Locate the cell with the specified text and output its (X, Y) center coordinate. 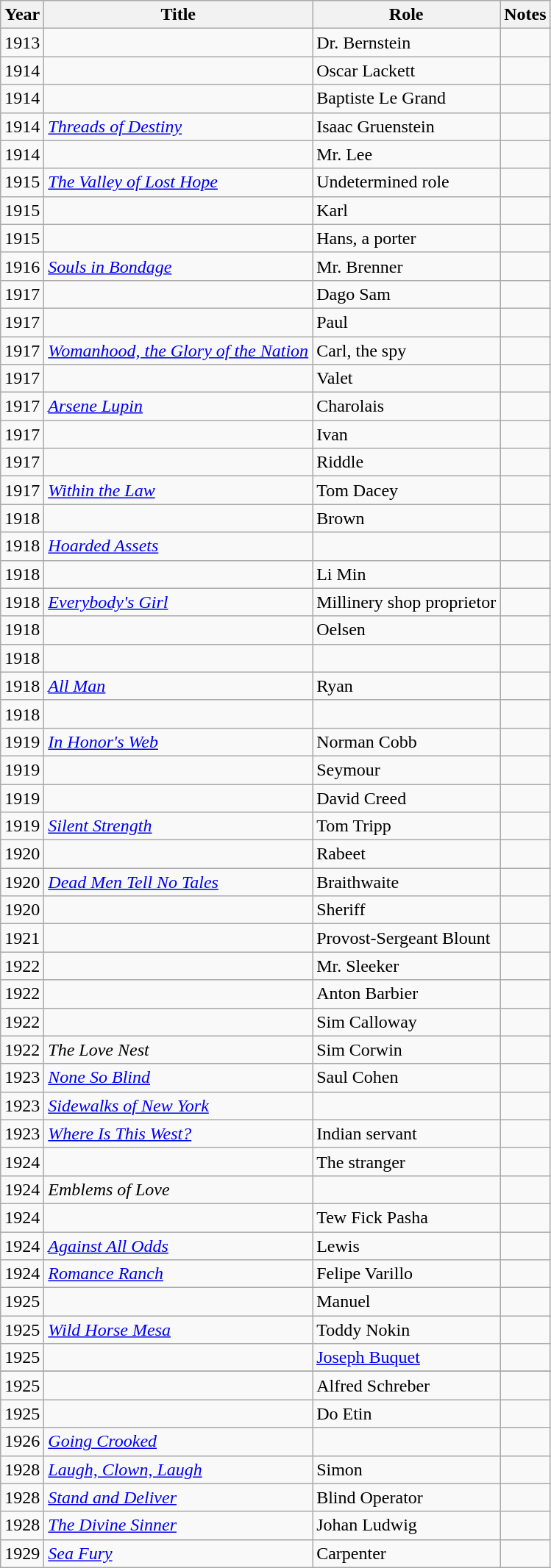
Paul (406, 322)
Carpenter (406, 1553)
Mr. Sleeker (406, 966)
Everybody's Girl (178, 602)
Against All Odds (178, 1246)
Wild Horse Mesa (178, 1330)
Li Min (406, 574)
Saul Cohen (406, 1078)
All Man (178, 686)
Threads of Destiny (178, 126)
Mr. Lee (406, 154)
Sim Calloway (406, 1022)
Charolais (406, 407)
Notes (525, 15)
Within the Law (178, 490)
Romance Ranch (178, 1274)
The Love Nest (178, 1050)
Sheriff (406, 910)
1916 (22, 266)
Brown (406, 518)
Oelsen (406, 630)
Riddle (406, 462)
In Honor's Web (178, 742)
Carl, the spy (406, 351)
1929 (22, 1553)
Blind Operator (406, 1497)
Provost-Sergeant Blount (406, 938)
Going Crooked (178, 1442)
Arsene Lupin (178, 407)
Lewis (406, 1246)
Sea Fury (178, 1553)
1921 (22, 938)
Indian servant (406, 1134)
Stand and Deliver (178, 1497)
Silent Strength (178, 826)
Souls in Bondage (178, 266)
Tom Dacey (406, 490)
Tew Fick Pasha (406, 1217)
Dago Sam (406, 294)
None So Blind (178, 1078)
Felipe Varillo (406, 1274)
Anton Barbier (406, 994)
Joseph Buquet (406, 1358)
Norman Cobb (406, 742)
1926 (22, 1442)
Ryan (406, 686)
Baptiste Le Grand (406, 99)
Role (406, 15)
Millinery shop proprietor (406, 602)
Tom Tripp (406, 826)
Sim Corwin (406, 1050)
Hoarded Assets (178, 546)
The stranger (406, 1161)
Simon (406, 1469)
Sidewalks of New York (178, 1106)
Title (178, 15)
Mr. Brenner (406, 266)
1913 (22, 43)
The Divine Sinner (178, 1525)
Isaac Gruenstein (406, 126)
Dr. Bernstein (406, 43)
Year (22, 15)
Alfred Schreber (406, 1386)
Where Is This West? (178, 1134)
Ivan (406, 434)
Dead Men Tell No Tales (178, 882)
Seymour (406, 770)
Hans, a porter (406, 238)
Womanhood, the Glory of the Nation (178, 351)
Rabeet (406, 854)
Valet (406, 379)
Braithwaite (406, 882)
Emblems of Love (178, 1189)
Oscar Lackett (406, 71)
Undetermined role (406, 182)
Laugh, Clown, Laugh (178, 1469)
The Valley of Lost Hope (178, 182)
Manuel (406, 1302)
Do Etin (406, 1414)
Karl (406, 210)
Toddy Nokin (406, 1330)
David Creed (406, 798)
Johan Ludwig (406, 1525)
